Search for the cell housing the specified text and yield its (x, y) center coordinate. 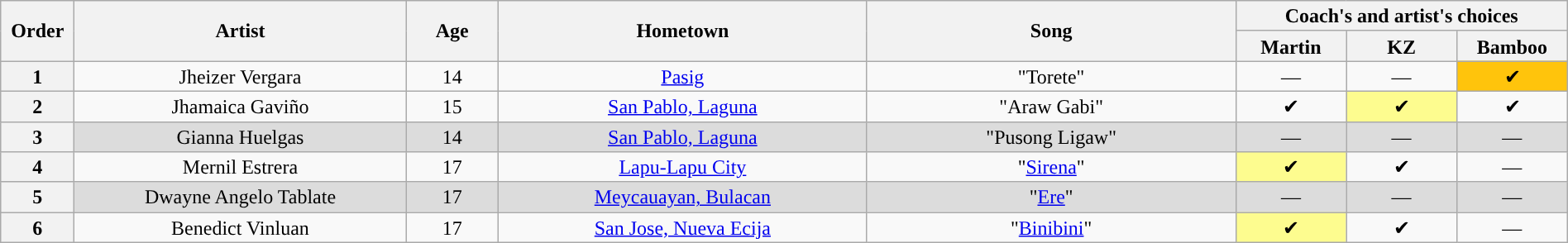
Age (452, 31)
"Araw Gabi" (1051, 106)
"Binibini" (1051, 228)
6 (38, 228)
Benedict Vinluan (240, 228)
Hometown (682, 31)
1 (38, 76)
"Pusong Ligaw" (1051, 137)
Meycauayan, Bulacan (682, 197)
Pasig (682, 76)
San Jose, Nueva Ecija (682, 228)
3 (38, 137)
4 (38, 167)
Bamboo (1512, 46)
Jheizer Vergara (240, 76)
Gianna Huelgas (240, 137)
KZ (1402, 46)
Lapu-Lapu City (682, 167)
"Torete" (1051, 76)
Martin (1291, 46)
Jhamaica Gaviño (240, 106)
Mernil Estrera (240, 167)
Coach's and artist's choices (1401, 17)
Artist (240, 31)
Song (1051, 31)
2 (38, 106)
5 (38, 197)
15 (452, 106)
Order (38, 31)
"Sirena" (1051, 167)
"Ere" (1051, 197)
Dwayne Angelo Tablate (240, 197)
